Return the (x, y) coordinate for the center point of the cell that contains the specified text.  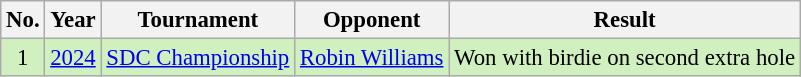
Tournament (198, 20)
Robin Williams (372, 58)
2024 (73, 58)
No. (23, 20)
Year (73, 20)
Opponent (372, 20)
Result (625, 20)
Won with birdie on second extra hole (625, 58)
1 (23, 58)
SDC Championship (198, 58)
